Pinpoint the cell where the given text exists, returning its [X, Y] midpoint coordinate. 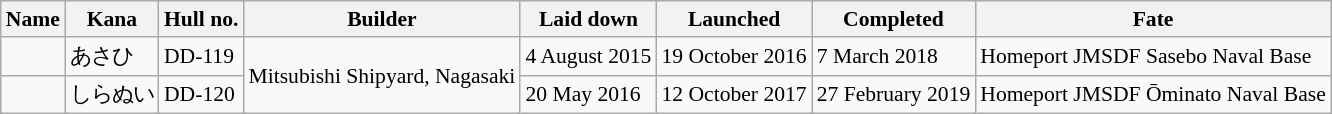
12 October 2017 [734, 94]
Launched [734, 19]
Builder [382, 19]
あさひ [112, 56]
Homeport JMSDF Ōminato Naval Base [1152, 94]
27 February 2019 [894, 94]
Laid down [588, 19]
DD-119 [202, 56]
DD-120 [202, 94]
20 May 2016 [588, 94]
Name [33, 19]
4 August 2015 [588, 56]
Kana [112, 19]
Fate [1152, 19]
Homeport JMSDF Sasebo Naval Base [1152, 56]
Mitsubishi Shipyard, Nagasaki [382, 76]
7 March 2018 [894, 56]
Completed [894, 19]
19 October 2016 [734, 56]
Hull no. [202, 19]
しらぬい [112, 94]
